Extract the [X, Y] coordinate from the center of the cell holding the provided text.  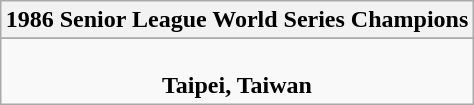
Taipei, Taiwan [237, 72]
1986 Senior League World Series Champions [237, 20]
